Determine the (x, y) coordinate at the center of the cell enclosing the given text.  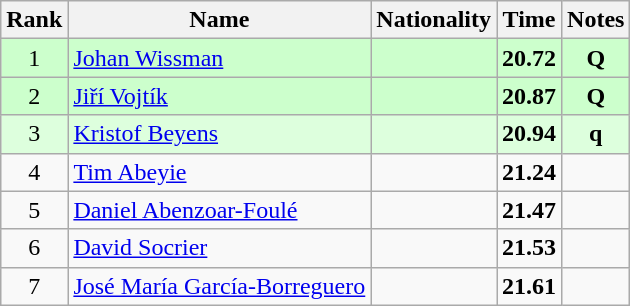
Rank (34, 20)
20.94 (530, 134)
2 (34, 96)
1 (34, 58)
21.61 (530, 286)
6 (34, 248)
Tim Abeyie (220, 172)
21.24 (530, 172)
7 (34, 286)
Jiří Vojtík (220, 96)
5 (34, 210)
20.87 (530, 96)
4 (34, 172)
Time (530, 20)
Daniel Abenzoar-Foulé (220, 210)
21.53 (530, 248)
3 (34, 134)
21.47 (530, 210)
q (596, 134)
Johan Wissman (220, 58)
Name (220, 20)
José María García-Borreguero (220, 286)
Nationality (434, 20)
Kristof Beyens (220, 134)
Notes (596, 20)
David Socrier (220, 248)
20.72 (530, 58)
